Extract the (x, y) coordinate from the center of the cell holding the provided text.  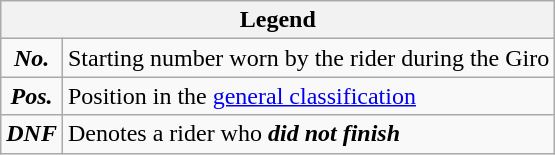
DNF (32, 134)
Legend (278, 20)
Starting number worn by the rider during the Giro (308, 58)
No. (32, 58)
Denotes a rider who did not finish (308, 134)
Pos. (32, 96)
Position in the general classification (308, 96)
